Search for the cell housing the specified text and yield its (X, Y) center coordinate. 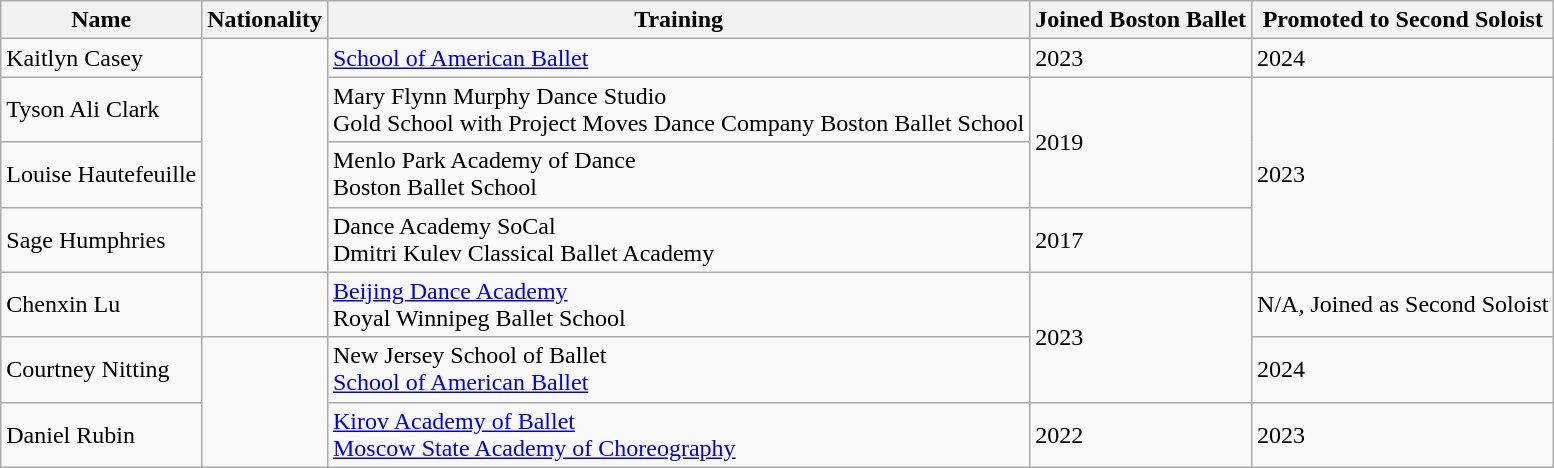
Daniel Rubin (102, 434)
Tyson Ali Clark (102, 110)
Menlo Park Academy of DanceBoston Ballet School (678, 174)
New Jersey School of BalletSchool of American Ballet (678, 370)
Promoted to Second Soloist (1403, 20)
Dance Academy SoCalDmitri Kulev Classical Ballet Academy (678, 240)
Chenxin Lu (102, 304)
Sage Humphries (102, 240)
Beijing Dance AcademyRoyal Winnipeg Ballet School (678, 304)
Training (678, 20)
Louise Hautefeuille (102, 174)
Mary Flynn Murphy Dance StudioGold School with Project Moves Dance Company Boston Ballet School (678, 110)
Courtney Nitting (102, 370)
Kaitlyn Casey (102, 58)
Kirov Academy of BalletMoscow State Academy of Choreography (678, 434)
N/A, Joined as Second Soloist (1403, 304)
Nationality (265, 20)
Joined Boston Ballet (1141, 20)
2022 (1141, 434)
2019 (1141, 142)
2017 (1141, 240)
School of American Ballet (678, 58)
Name (102, 20)
